Return the [x, y] coordinate for the center point of the cell that contains the specified text.  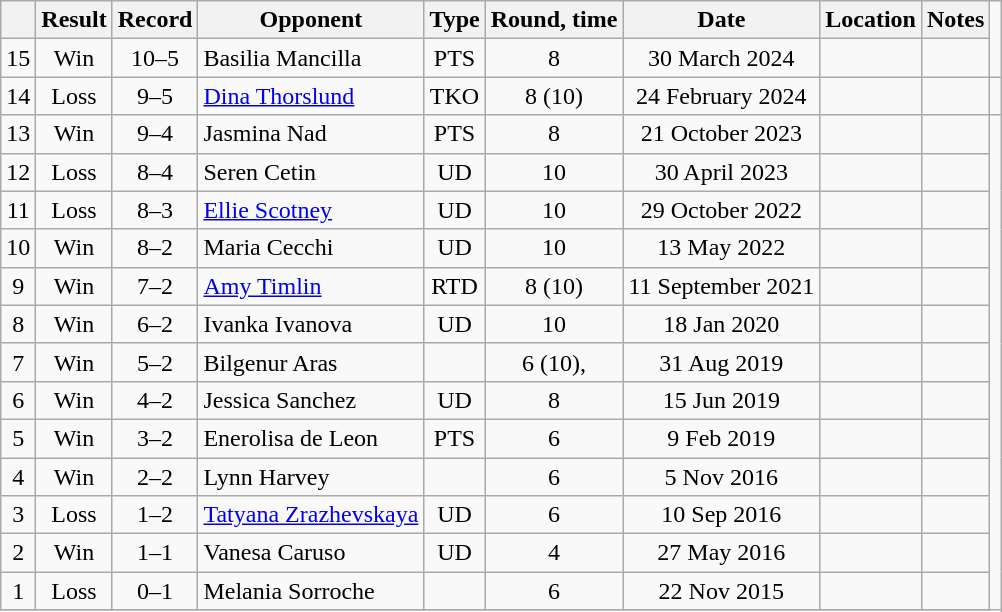
30 April 2023 [722, 172]
Ellie Scotney [311, 210]
18 Jan 2020 [722, 324]
Notes [955, 20]
7–2 [155, 286]
1 [18, 591]
12 [18, 172]
6–2 [155, 324]
Basilia Mancilla [311, 58]
Ivanka Ivanova [311, 324]
15 [18, 58]
22 Nov 2015 [722, 591]
14 [18, 96]
5 Nov 2016 [722, 477]
11 [18, 210]
2 [18, 553]
Result [74, 20]
27 May 2016 [722, 553]
13 [18, 134]
Vanesa Caruso [311, 553]
3–2 [155, 438]
3 [18, 515]
Dina Thorslund [311, 96]
RTD [454, 286]
10 Sep 2016 [722, 515]
Maria Cecchi [311, 248]
21 October 2023 [722, 134]
8–2 [155, 248]
11 September 2021 [722, 286]
Location [871, 20]
10–5 [155, 58]
TKO [454, 96]
Tatyana Zrazhevskaya [311, 515]
1–1 [155, 553]
Date [722, 20]
1–2 [155, 515]
9 [18, 286]
9–5 [155, 96]
30 March 2024 [722, 58]
7 [18, 362]
8–4 [155, 172]
Bilgenur Aras [311, 362]
Melania Sorroche [311, 591]
Round, time [554, 20]
0–1 [155, 591]
5 [18, 438]
Enerolisa de Leon [311, 438]
Record [155, 20]
6 (10), [554, 362]
Lynn Harvey [311, 477]
Type [454, 20]
24 February 2024 [722, 96]
9–4 [155, 134]
Seren Cetin [311, 172]
31 Aug 2019 [722, 362]
2–2 [155, 477]
Opponent [311, 20]
Jasmina Nad [311, 134]
29 October 2022 [722, 210]
13 May 2022 [722, 248]
8–3 [155, 210]
9 Feb 2019 [722, 438]
5–2 [155, 362]
Amy Timlin [311, 286]
4–2 [155, 400]
15 Jun 2019 [722, 400]
Jessica Sanchez [311, 400]
